Find where the given text appears and provide that cell's center as (x, y) coordinate. 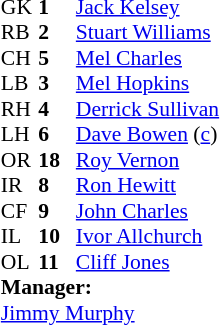
John Charles (148, 211)
Dave Bowen (c) (148, 135)
LB (20, 83)
Cliff Jones (148, 262)
3 (57, 83)
IR (20, 185)
11 (57, 262)
Mel Hopkins (148, 83)
2 (57, 33)
Stuart Williams (148, 33)
Ron Hewitt (148, 185)
CH (20, 58)
Roy Vernon (148, 160)
8 (57, 185)
Ivor Allchurch (148, 237)
RB (20, 33)
Manager: (110, 287)
10 (57, 237)
OL (20, 262)
CF (20, 211)
4 (57, 109)
18 (57, 160)
6 (57, 135)
5 (57, 58)
LH (20, 135)
RH (20, 109)
9 (57, 211)
Mel Charles (148, 58)
OR (20, 160)
Derrick Sullivan (148, 109)
IL (20, 237)
